Output the [x, y] coordinate of the center of the cell containing the given text.  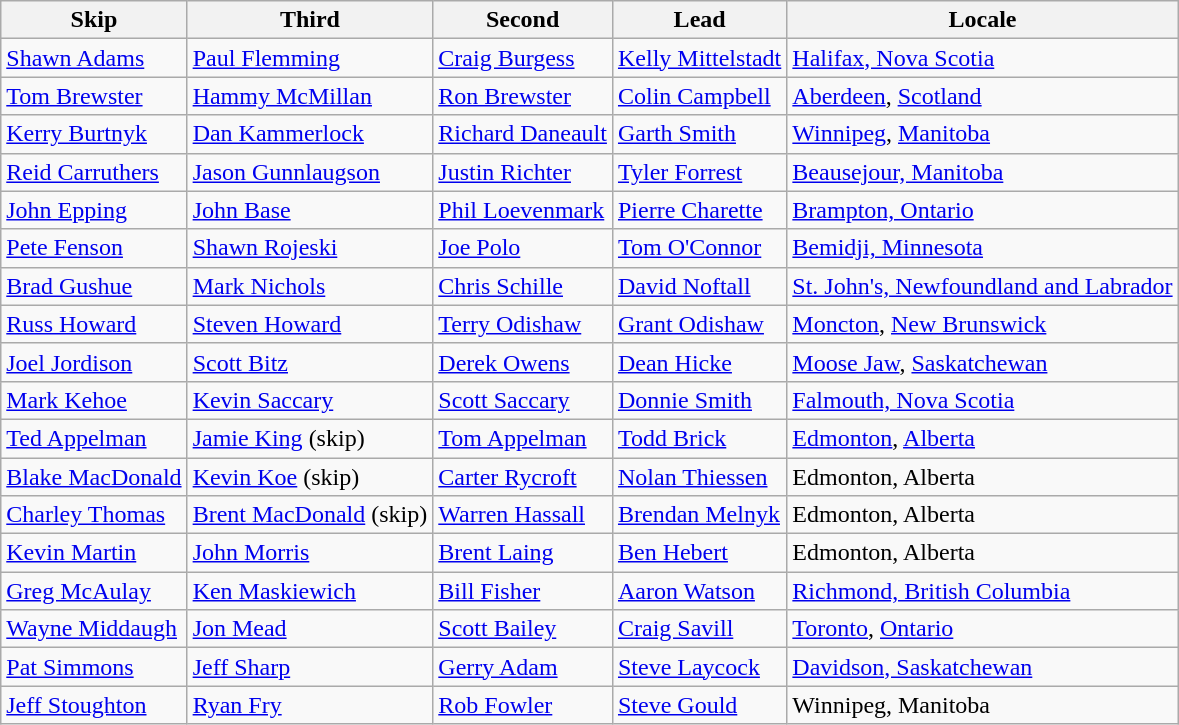
Rob Fowler [523, 705]
Jason Gunnlaugson [310, 172]
Ken Maskiewich [310, 591]
Warren Hassall [523, 515]
Scott Bailey [523, 629]
Russ Howard [94, 324]
Ron Brewster [523, 96]
Craig Savill [699, 629]
Dean Hicke [699, 362]
Pat Simmons [94, 667]
Charley Thomas [94, 515]
Kevin Martin [94, 553]
Craig Burgess [523, 58]
Lead [699, 20]
Hammy McMillan [310, 96]
Ted Appelman [94, 438]
Blake MacDonald [94, 477]
Third [310, 20]
Skip [94, 20]
Tyler Forrest [699, 172]
Halifax, Nova Scotia [982, 58]
Tom Appelman [523, 438]
St. John's, Newfoundland and Labrador [982, 286]
Kerry Burtnyk [94, 134]
Gerry Adam [523, 667]
John Epping [94, 210]
Justin Richter [523, 172]
Reid Carruthers [94, 172]
Pete Fenson [94, 248]
Mark Kehoe [94, 400]
Moose Jaw, Saskatchewan [982, 362]
Brad Gushue [94, 286]
Scott Bitz [310, 362]
Beausejour, Manitoba [982, 172]
Grant Odishaw [699, 324]
David Noftall [699, 286]
Steve Laycock [699, 667]
John Morris [310, 553]
Nolan Thiessen [699, 477]
Ryan Fry [310, 705]
Joel Jordison [94, 362]
Todd Brick [699, 438]
Mark Nichols [310, 286]
Steven Howard [310, 324]
Phil Loevenmark [523, 210]
Brendan Melnyk [699, 515]
Pierre Charette [699, 210]
Toronto, Ontario [982, 629]
Brent Laing [523, 553]
Davidson, Saskatchewan [982, 667]
Dan Kammerlock [310, 134]
Shawn Adams [94, 58]
Carter Rycroft [523, 477]
Moncton, New Brunswick [982, 324]
Colin Campbell [699, 96]
Garth Smith [699, 134]
Shawn Rojeski [310, 248]
Tom Brewster [94, 96]
Richard Daneault [523, 134]
Derek Owens [523, 362]
Wayne Middaugh [94, 629]
Ben Hebert [699, 553]
Kevin Koe (skip) [310, 477]
Steve Gould [699, 705]
Scott Saccary [523, 400]
Terry Odishaw [523, 324]
Locale [982, 20]
Brampton, Ontario [982, 210]
Bemidji, Minnesota [982, 248]
Greg McAulay [94, 591]
Bill Fisher [523, 591]
Aaron Watson [699, 591]
Kevin Saccary [310, 400]
Jon Mead [310, 629]
Richmond, British Columbia [982, 591]
Paul Flemming [310, 58]
Kelly Mittelstadt [699, 58]
Jamie King (skip) [310, 438]
Falmouth, Nova Scotia [982, 400]
Jeff Stoughton [94, 705]
Jeff Sharp [310, 667]
Brent MacDonald (skip) [310, 515]
John Base [310, 210]
Donnie Smith [699, 400]
Joe Polo [523, 248]
Aberdeen, Scotland [982, 96]
Tom O'Connor [699, 248]
Chris Schille [523, 286]
Second [523, 20]
